For the text-containing cell, return its midpoint in (X, Y) coordinate format. 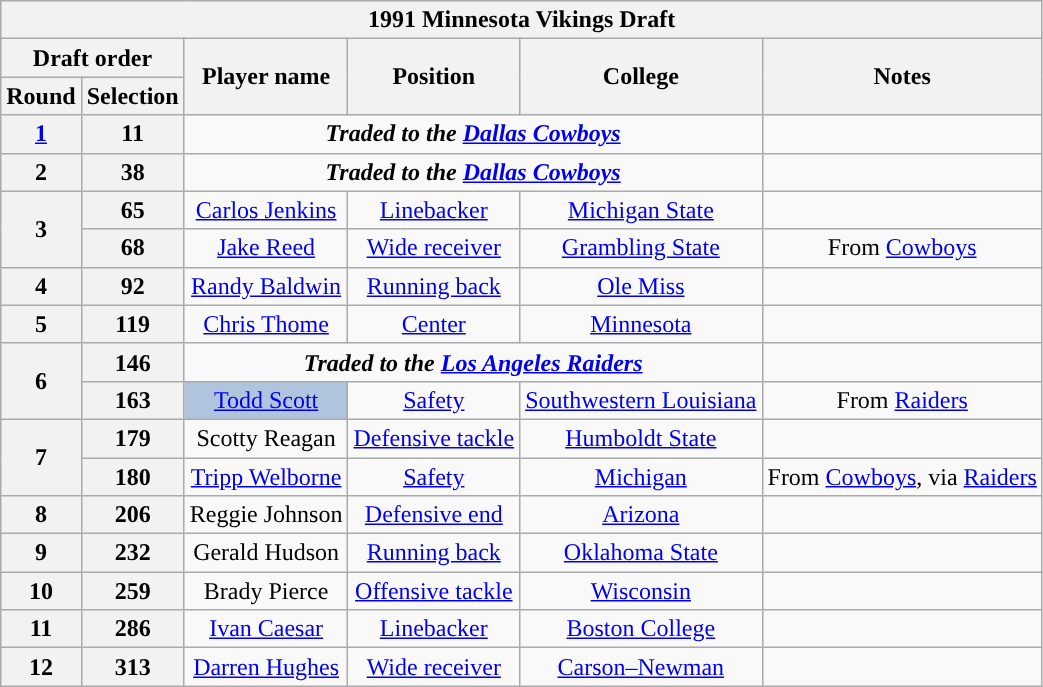
259 (132, 591)
232 (132, 553)
Southwestern Louisiana (641, 400)
1991 Minnesota Vikings Draft (522, 20)
119 (132, 324)
Wisconsin (641, 591)
10 (41, 591)
8 (41, 515)
6 (41, 381)
Darren Hughes (266, 667)
Carson–Newman (641, 667)
Randy Baldwin (266, 286)
Round (41, 96)
Tripp Welborne (266, 477)
Oklahoma State (641, 553)
179 (132, 438)
12 (41, 667)
1 (41, 134)
180 (132, 477)
Reggie Johnson (266, 515)
Minnesota (641, 324)
Chris Thome (266, 324)
Michigan State (641, 210)
146 (132, 362)
92 (132, 286)
Ole Miss (641, 286)
Humboldt State (641, 438)
2 (41, 172)
Selection (132, 96)
Defensive tackle (434, 438)
Scotty Reagan (266, 438)
Grambling State (641, 248)
Todd Scott (266, 400)
From Cowboys (902, 248)
7 (41, 457)
Brady Pierce (266, 591)
Carlos Jenkins (266, 210)
Notes (902, 77)
Jake Reed (266, 248)
5 (41, 324)
Arizona (641, 515)
Position (434, 77)
9 (41, 553)
286 (132, 629)
Gerald Hudson (266, 553)
Defensive end (434, 515)
Draft order (92, 58)
206 (132, 515)
163 (132, 400)
68 (132, 248)
From Raiders (902, 400)
Center (434, 324)
From Cowboys, via Raiders (902, 477)
Player name (266, 77)
65 (132, 210)
Offensive tackle (434, 591)
Ivan Caesar (266, 629)
College (641, 77)
Boston College (641, 629)
4 (41, 286)
38 (132, 172)
Traded to the Los Angeles Raiders (473, 362)
Michigan (641, 477)
313 (132, 667)
3 (41, 229)
